Return the [X, Y] coordinate for the center point of the cell that contains the specified text.  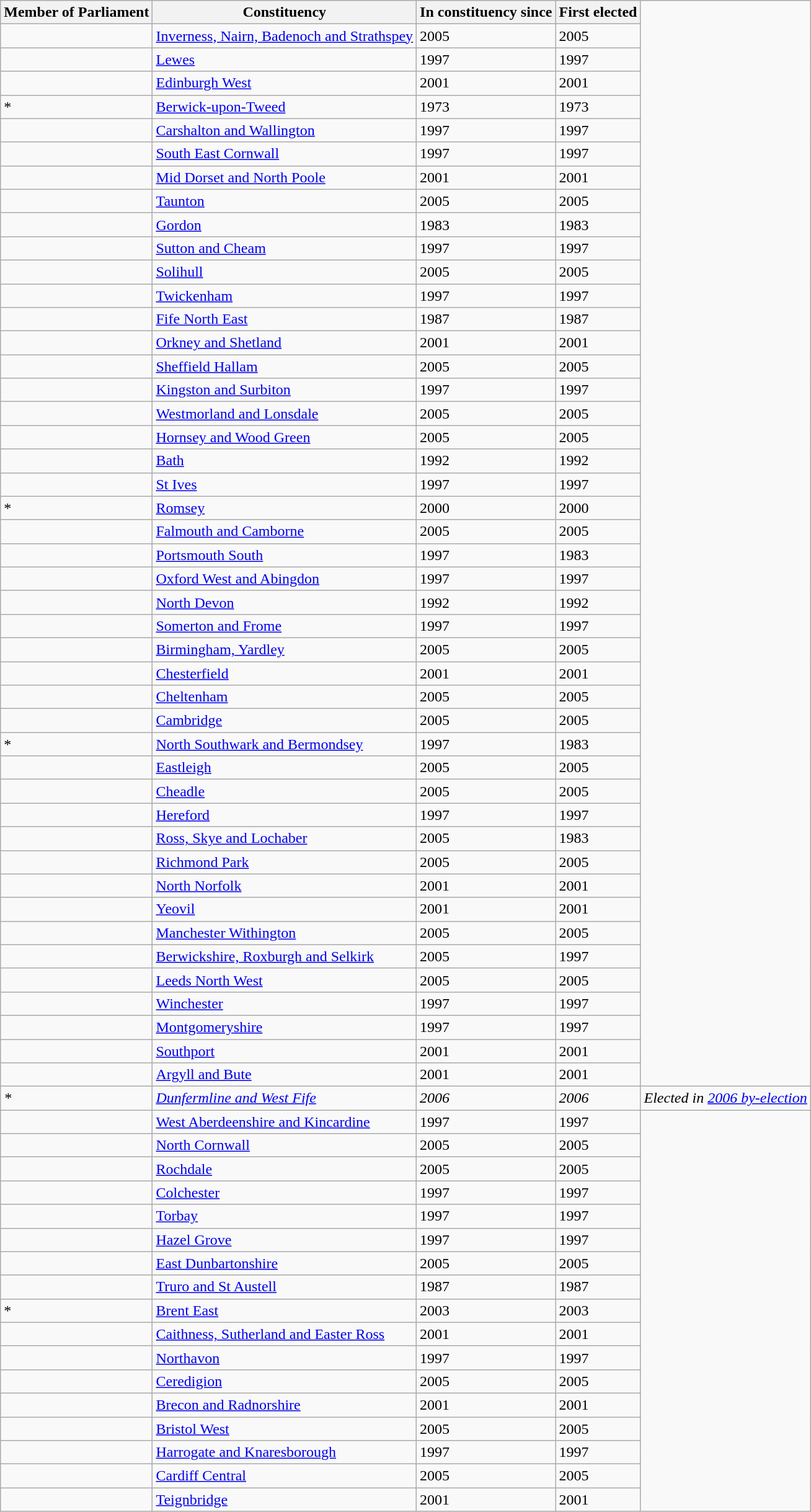
Brent East [285, 1310]
Portsmouth South [285, 555]
Westmorland and Lonsdale [285, 414]
Manchester Withington [285, 933]
Argyll and Bute [285, 1075]
Harrogate and Knaresborough [285, 1452]
North Southwark and Bermondsey [285, 744]
Chesterfield [285, 673]
Berwickshire, Roxburgh and Selkirk [285, 956]
West Aberdeenshire and Kincardine [285, 1122]
Romsey [285, 508]
Twickenham [285, 296]
Sutton and Cheam [285, 248]
Somerton and Frome [285, 626]
North Norfolk [285, 886]
Richmond Park [285, 862]
Hazel Grove [285, 1240]
North Cornwall [285, 1145]
Sheffield Hallam [285, 367]
Bristol West [285, 1428]
South East Cornwall [285, 154]
North Devon [285, 602]
Teignbridge [285, 1500]
Rochdale [285, 1169]
St Ives [285, 484]
Southport [285, 1051]
Bath [285, 461]
Leeds North West [285, 980]
Cardiff Central [285, 1476]
Gordon [285, 225]
Torbay [285, 1216]
Ross, Skye and Lochaber [285, 838]
Cheadle [285, 791]
Cambridge [285, 721]
Kingston and Surbiton [285, 390]
Constituency [285, 12]
Orkney and Shetland [285, 343]
Oxford West and Abingdon [285, 579]
Berwick-upon-Tweed [285, 107]
Winchester [285, 1003]
Truro and St Austell [285, 1287]
Solihull [285, 272]
Lewes [285, 60]
Yeovil [285, 909]
Taunton [285, 201]
First elected [598, 12]
Eastleigh [285, 768]
East Dunbartonshire [285, 1263]
Caithness, Sutherland and Easter Ross [285, 1334]
Dunfermline and West Fife [285, 1098]
Hornsey and Wood Green [285, 437]
Hereford [285, 815]
Fife North East [285, 319]
Ceredigion [285, 1381]
Birmingham, Yardley [285, 649]
Elected in 2006 by-election [725, 1098]
Brecon and Radnorshire [285, 1405]
Mid Dorset and North Poole [285, 177]
Montgomeryshire [285, 1027]
Northavon [285, 1358]
Carshalton and Wallington [285, 130]
Falmouth and Camborne [285, 531]
Cheltenham [285, 697]
Inverness, Nairn, Badenoch and Strathspey [285, 36]
In constituency since [486, 12]
Member of Parliament [77, 12]
Colchester [285, 1193]
Edinburgh West [285, 83]
